Return the (X, Y) coordinate for the center point of the cell that contains the specified text.  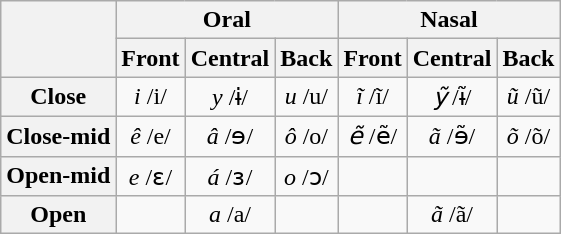
õ /õ/ (528, 136)
ũ /ũ/ (528, 97)
Nasal (449, 20)
ĩ /ĩ/ (372, 97)
ẽ /ẽ/ (372, 136)
e /ɛ/ (150, 176)
á /ɜ/ (230, 176)
Oral (227, 20)
y /ɨ/ (230, 97)
u /u/ (306, 97)
ê /e/ (150, 136)
Open-mid (58, 176)
Open (58, 215)
ã /ɘ̃/ (452, 136)
â /ɘ/ (230, 136)
a /a/ (230, 215)
o /ɔ/ (306, 176)
Close-mid (58, 136)
ô /o/ (306, 136)
i /i/ (150, 97)
ỹ /ɨ̃/ (452, 97)
ã /ã/ (452, 215)
Close (58, 97)
